Locate the cell with the specified text and output its [X, Y] center coordinate. 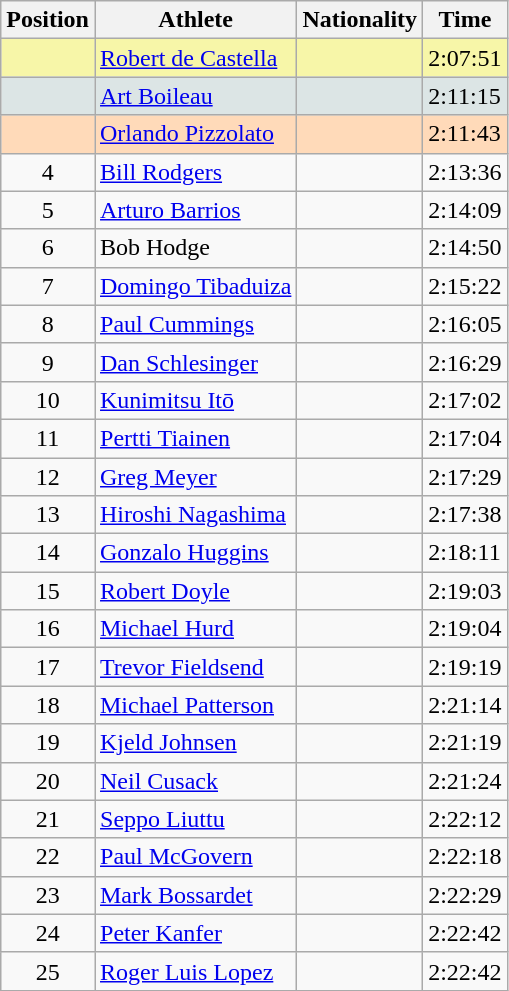
Orlando Pizzolato [195, 134]
5 [48, 210]
Seppo Liuttu [195, 819]
2:11:15 [465, 96]
Position [48, 20]
2:21:14 [465, 705]
2:19:03 [465, 591]
Dan Schlesinger [195, 362]
2:16:29 [465, 362]
Domingo Tibaduiza [195, 286]
7 [48, 286]
24 [48, 933]
2:19:04 [465, 629]
2:17:02 [465, 400]
2:14:50 [465, 248]
Peter Kanfer [195, 933]
9 [48, 362]
11 [48, 438]
12 [48, 477]
2:22:12 [465, 819]
Kunimitsu Itō [195, 400]
2:22:18 [465, 857]
Pertti Tiainen [195, 438]
Michael Hurd [195, 629]
18 [48, 705]
Roger Luis Lopez [195, 971]
15 [48, 591]
6 [48, 248]
Nationality [360, 20]
Paul McGovern [195, 857]
2:19:19 [465, 667]
14 [48, 553]
19 [48, 743]
Robert Doyle [195, 591]
Mark Bossardet [195, 895]
2:18:11 [465, 553]
Neil Cusack [195, 781]
Hiroshi Nagashima [195, 515]
2:17:04 [465, 438]
2:17:38 [465, 515]
2:21:24 [465, 781]
22 [48, 857]
Greg Meyer [195, 477]
13 [48, 515]
Bill Rodgers [195, 172]
23 [48, 895]
2:11:43 [465, 134]
25 [48, 971]
Paul Cummings [195, 324]
2:21:19 [465, 743]
2:15:22 [465, 286]
2:22:29 [465, 895]
Kjeld Johnsen [195, 743]
Time [465, 20]
Gonzalo Huggins [195, 553]
2:16:05 [465, 324]
2:17:29 [465, 477]
Art Boileau [195, 96]
10 [48, 400]
Arturo Barrios [195, 210]
4 [48, 172]
Athlete [195, 20]
20 [48, 781]
Robert de Castella [195, 58]
2:13:36 [465, 172]
8 [48, 324]
2:14:09 [465, 210]
Bob Hodge [195, 248]
16 [48, 629]
21 [48, 819]
Trevor Fieldsend [195, 667]
2:07:51 [465, 58]
Michael Patterson [195, 705]
17 [48, 667]
